Pinpoint the cell where the given text exists, returning its (X, Y) midpoint coordinate. 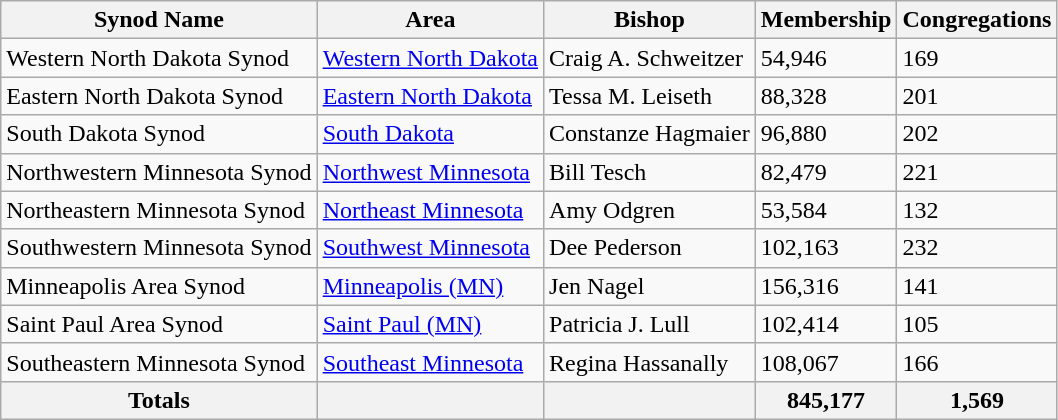
141 (977, 286)
Patricia J. Lull (650, 324)
Saint Paul (MN) (430, 324)
88,328 (826, 96)
102,163 (826, 248)
Congregations (977, 20)
Jen Nagel (650, 286)
Synod Name (159, 20)
201 (977, 96)
Eastern North Dakota (430, 96)
Western North Dakota Synod (159, 58)
Southeastern Minnesota Synod (159, 362)
Regina Hassanally (650, 362)
Amy Odgren (650, 210)
221 (977, 172)
Totals (159, 400)
132 (977, 210)
Northeastern Minnesota Synod (159, 210)
South Dakota (430, 134)
Membership (826, 20)
Craig A. Schweitzer (650, 58)
169 (977, 58)
156,316 (826, 286)
Southeast Minnesota (430, 362)
Area (430, 20)
Minneapolis Area Synod (159, 286)
Southwest Minnesota (430, 248)
Bill Tesch (650, 172)
Northeast Minnesota (430, 210)
Bishop (650, 20)
845,177 (826, 400)
Dee Pederson (650, 248)
Minneapolis (MN) (430, 286)
53,584 (826, 210)
96,880 (826, 134)
Eastern North Dakota Synod (159, 96)
108,067 (826, 362)
202 (977, 134)
Saint Paul Area Synod (159, 324)
Constanze Hagmaier (650, 134)
Western North Dakota (430, 58)
Northwest Minnesota (430, 172)
Southwestern Minnesota Synod (159, 248)
South Dakota Synod (159, 134)
102,414 (826, 324)
105 (977, 324)
82,479 (826, 172)
232 (977, 248)
54,946 (826, 58)
1,569 (977, 400)
166 (977, 362)
Northwestern Minnesota Synod (159, 172)
Tessa M. Leiseth (650, 96)
